Provide the (x, y) coordinate of the cell's center where the given text is located.  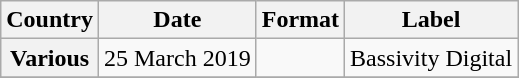
Various (50, 58)
25 March 2019 (177, 58)
Country (50, 20)
Label (432, 20)
Date (177, 20)
Format (300, 20)
Bassivity Digital (432, 58)
